Scan for the cell matching the given text and deliver its [x, y] coordinate at center. 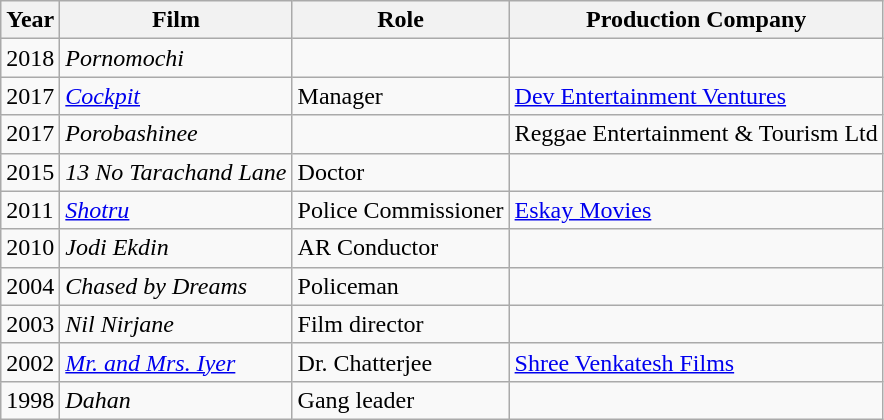
Shotru [176, 210]
Gang leader [400, 400]
Police Commissioner [400, 210]
2003 [30, 324]
Jodi Ekdin [176, 248]
Production Company [696, 20]
Role [400, 20]
Cockpit [176, 96]
Dr. Chatterjee [400, 362]
2015 [30, 172]
Year [30, 20]
2011 [30, 210]
2002 [30, 362]
Doctor [400, 172]
2018 [30, 58]
Chased by Dreams [176, 286]
13 No Tarachand Lane [176, 172]
1998 [30, 400]
Nil Nirjane [176, 324]
Reggae Entertainment & Tourism Ltd [696, 134]
Manager [400, 96]
Dahan [176, 400]
Shree Venkatesh Films [696, 362]
Eskay Movies [696, 210]
Porobashinee [176, 134]
Dev Entertainment Ventures [696, 96]
2004 [30, 286]
2010 [30, 248]
AR Conductor [400, 248]
Mr. and Mrs. Iyer [176, 362]
Film [176, 20]
Film director [400, 324]
Policeman [400, 286]
Pornomochi [176, 58]
